Find where the given text appears and provide that cell's center as [X, Y] coordinate. 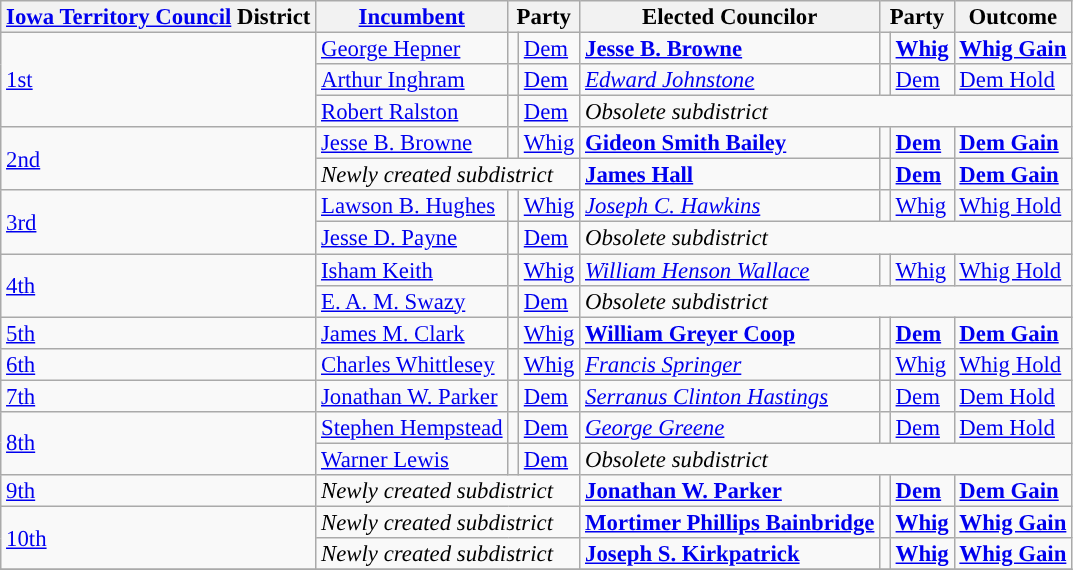
Jesse D. Payne [412, 238]
William Greyer Coop [730, 333]
Robert Ralston [412, 112]
Francis Springer [730, 364]
Outcome [1013, 17]
8th [158, 444]
1st [158, 80]
10th [158, 538]
Warner Lewis [412, 459]
9th [158, 491]
Iowa Territory Council District [158, 17]
2nd [158, 158]
James Hall [730, 175]
Elected Councilor [730, 17]
George Hepner [412, 49]
Edward Johnstone [730, 80]
Joseph C. Hawkins [730, 206]
Joseph S. Kirkpatrick [730, 554]
4th [158, 286]
6th [158, 364]
Stephen Hempstead [412, 428]
Lawson B. Hughes [412, 206]
Serranus Clinton Hastings [730, 396]
Charles Whittlesey [412, 364]
Isham Keith [412, 270]
Gideon Smith Bailey [730, 143]
E. A. M. Swazy [412, 301]
Arthur Inghram [412, 80]
Incumbent [412, 17]
George Greene [730, 428]
William Henson Wallace [730, 270]
5th [158, 333]
7th [158, 396]
James M. Clark [412, 333]
3rd [158, 222]
Mortimer Phillips Bainbridge [730, 522]
